For the text-containing cell, return its midpoint in [X, Y] coordinate format. 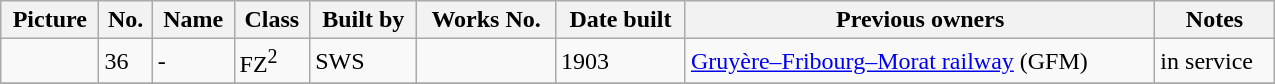
SWS [364, 62]
Date built [620, 20]
Works No. [486, 20]
1903 [620, 62]
Class [272, 20]
Previous owners [920, 20]
No. [126, 20]
- [193, 62]
Name [193, 20]
Built by [364, 20]
FZ2 [272, 62]
in service [1214, 62]
Notes [1214, 20]
Gruyère–Fribourg–Morat railway (GFM) [920, 62]
36 [126, 62]
Picture [50, 20]
